Return the (x, y) coordinate for the center point of the cell that contains the specified text.  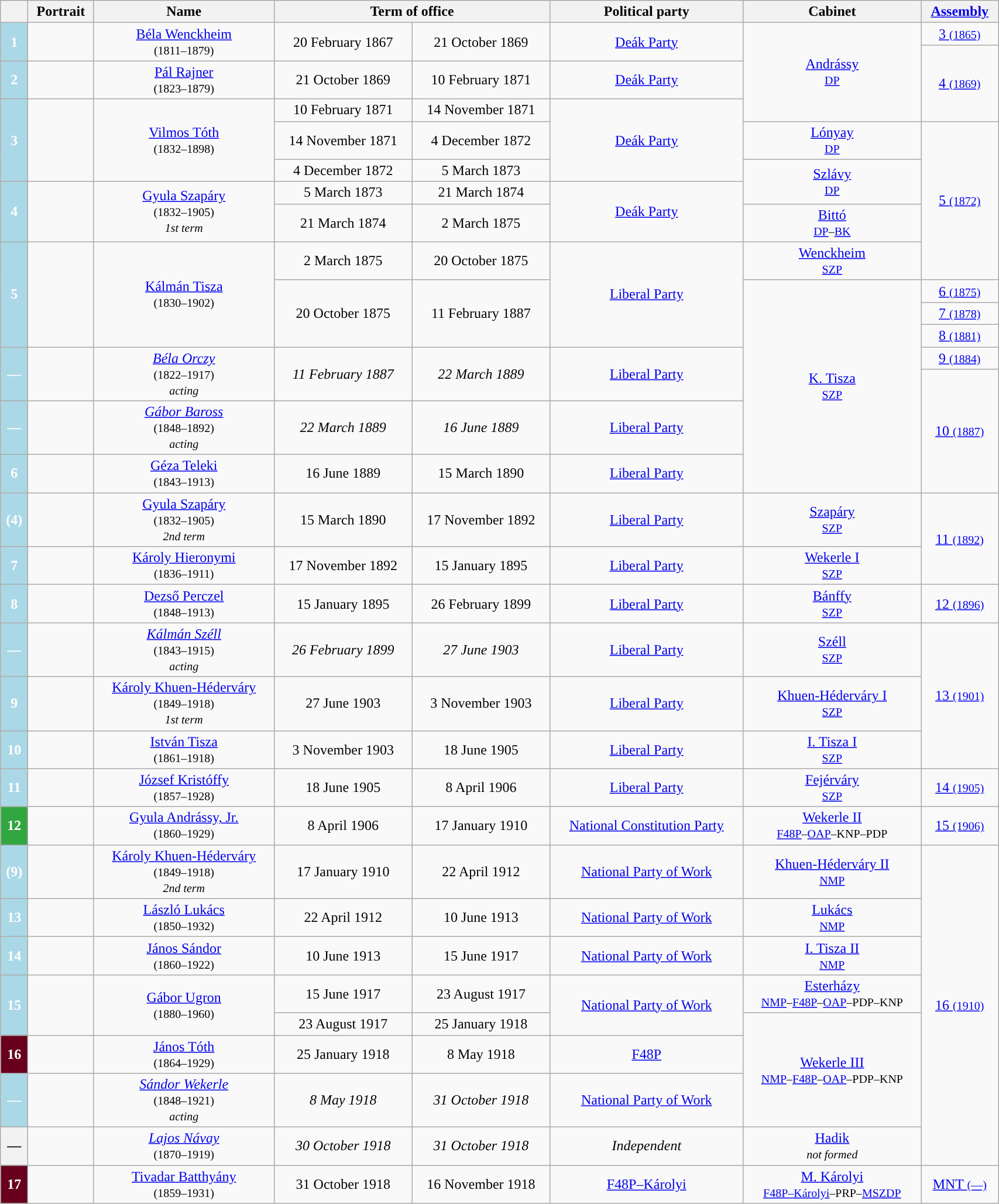
17 (14, 1185)
János Sándor(1860–1922) (184, 955)
Károly Khuen-Héderváry(1849–1918)2nd term (184, 872)
Assembly (960, 12)
Gábor Baross(1848–1892)acting (184, 428)
9 (1884) (960, 358)
MNT (—) (960, 1185)
Béla Wenckheim(1811–1879) (184, 42)
(4) (14, 520)
6 (14, 474)
11 (1892) (960, 538)
SzapárySZP (832, 520)
9 (14, 704)
István Tisza(1861–1918) (184, 749)
Term of office (412, 12)
13 (1901) (960, 695)
Tivadar Batthyány(1859–1931) (184, 1185)
5 (14, 294)
BittóDP–BK (832, 222)
I. Tisza IINMP (832, 955)
Kálmán Tisza(1830–1902) (184, 294)
AndrássyDP (832, 72)
12 (14, 825)
Khuen-Héderváry IINMP (832, 872)
Pál Rajner(1823–1879) (184, 80)
5 (1872) (960, 200)
BánffySZP (832, 604)
Gyula Szapáry(1832–1905)1st term (184, 212)
EsterházyNMP–F48P–OAP–PDP–KNP (832, 994)
16 November 1918 (481, 1185)
National Constitution Party (647, 825)
SzlávyDP (832, 181)
30 October 1918 (343, 1146)
LónyayDP (832, 140)
Dezső Perczel(1848–1913) (184, 604)
16 (1910) (960, 1005)
LukácsNMP (832, 918)
Political party (647, 12)
Khuen-Héderváry ISZP (832, 704)
7 (14, 565)
15 (1906) (960, 825)
Gyula Szapáry(1832–1905)2nd term (184, 520)
László Lukács(1850–1932) (184, 918)
8 (1881) (960, 335)
1 (14, 42)
Károly Khuen-Héderváry(1849–1918)1st term (184, 704)
20 February 1867 (343, 42)
6 (1875) (960, 291)
János Tóth(1864–1929) (184, 1054)
2 (14, 80)
F48P–Károlyi (647, 1185)
3 (14, 140)
Gábor Ugron(1880–1960) (184, 1004)
SzéllSZP (832, 650)
12 (1896) (960, 604)
Vilmos Tóth(1832–1898) (184, 140)
11 (14, 788)
Károly Hieronymi(1836–1911) (184, 565)
Independent (647, 1146)
FejérvárySZP (832, 788)
Béla Orczy(1822–1917)acting (184, 373)
Wekerle IIINMP–F48P–OAP–PDP–KNP (832, 1070)
Lajos Návay(1870–1919) (184, 1146)
Sándor Wekerle(1848–1921)acting (184, 1100)
16 (14, 1054)
7 (1878) (960, 313)
10 (14, 749)
I. Tisza ISZP (832, 749)
Portrait (61, 12)
4 (1869) (960, 83)
8 (14, 604)
Hadiknot formed (832, 1146)
Name (184, 12)
Wekerle ISZP (832, 565)
K. TiszaSZP (832, 386)
Gyula Andrássy, Jr.(1860–1929) (184, 825)
13 (14, 918)
3 (1865) (960, 34)
14 (1905) (960, 788)
Cabinet (832, 12)
Géza Teleki(1843–1913) (184, 474)
Wekerle IIF48P–OAP–KNP–PDP (832, 825)
Kálmán Széll(1843–1915)acting (184, 650)
4 (14, 212)
F48P (647, 1054)
M. KárolyiF48P–Károlyi–PRP–MSZDP (832, 1185)
WenckheimSZP (832, 261)
József Kristóffy(1857–1928) (184, 788)
(9) (14, 872)
15 (14, 1004)
10 (1887) (960, 431)
14 (14, 955)
